Capture the cell that displays the provided text and extract its [x, y] central coordinate. 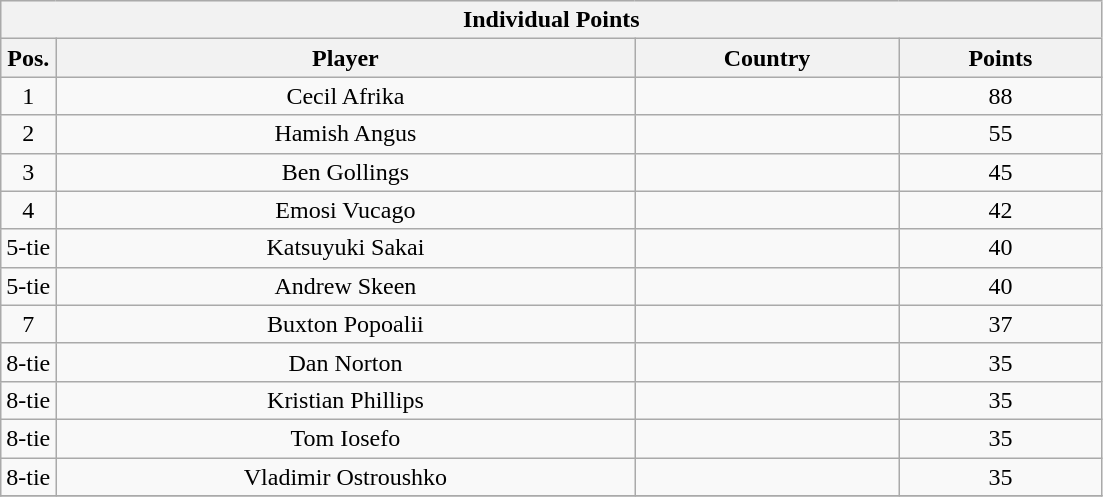
3 [28, 172]
7 [28, 324]
45 [1000, 172]
Player [346, 58]
55 [1000, 134]
42 [1000, 210]
88 [1000, 96]
Ben Gollings [346, 172]
Country [767, 58]
37 [1000, 324]
Katsuyuki Sakai [346, 248]
Dan Norton [346, 362]
Points [1000, 58]
Andrew Skeen [346, 286]
Kristian Phillips [346, 400]
1 [28, 96]
Vladimir Ostroushko [346, 477]
Cecil Afrika [346, 96]
Emosi Vucago [346, 210]
4 [28, 210]
Individual Points [552, 20]
Pos. [28, 58]
Hamish Angus [346, 134]
Buxton Popoalii [346, 324]
Tom Iosefo [346, 438]
2 [28, 134]
